For the text-containing cell, return its midpoint in (x, y) coordinate format. 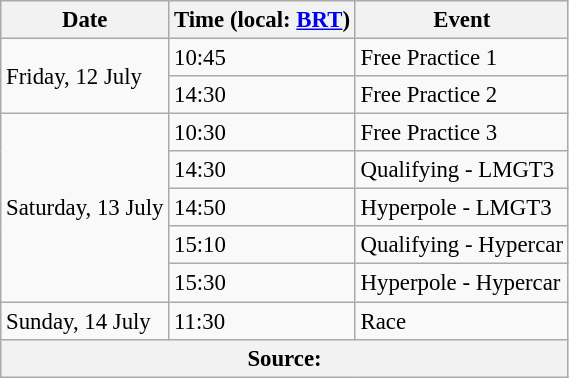
Date (85, 20)
Event (462, 20)
10:45 (262, 58)
Sunday, 14 July (85, 321)
Free Practice 1 (462, 58)
Friday, 12 July (85, 76)
Qualifying - Hypercar (462, 245)
14:50 (262, 208)
Hyperpole - Hypercar (462, 283)
10:30 (262, 133)
Race (462, 321)
Qualifying - LMGT3 (462, 170)
Time (local: BRT) (262, 20)
Free Practice 2 (462, 95)
Hyperpole - LMGT3 (462, 208)
15:30 (262, 283)
Saturday, 13 July (85, 208)
11:30 (262, 321)
15:10 (262, 245)
Free Practice 3 (462, 133)
Source: (285, 358)
